Scan for the cell matching the given text and deliver its [x, y] coordinate at center. 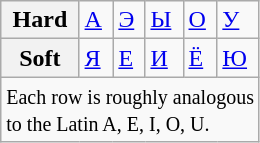
И [164, 58]
Each row is roughly analogousto the Latin A, E, I, O, U. [130, 110]
Ы [164, 20]
Ё [200, 58]
У [238, 20]
Ю [238, 58]
О [200, 20]
Э [129, 20]
Hard [40, 20]
Я [96, 58]
А [96, 20]
Soft [40, 58]
Е [129, 58]
